Locate the cell with the specified text and output its [X, Y] center coordinate. 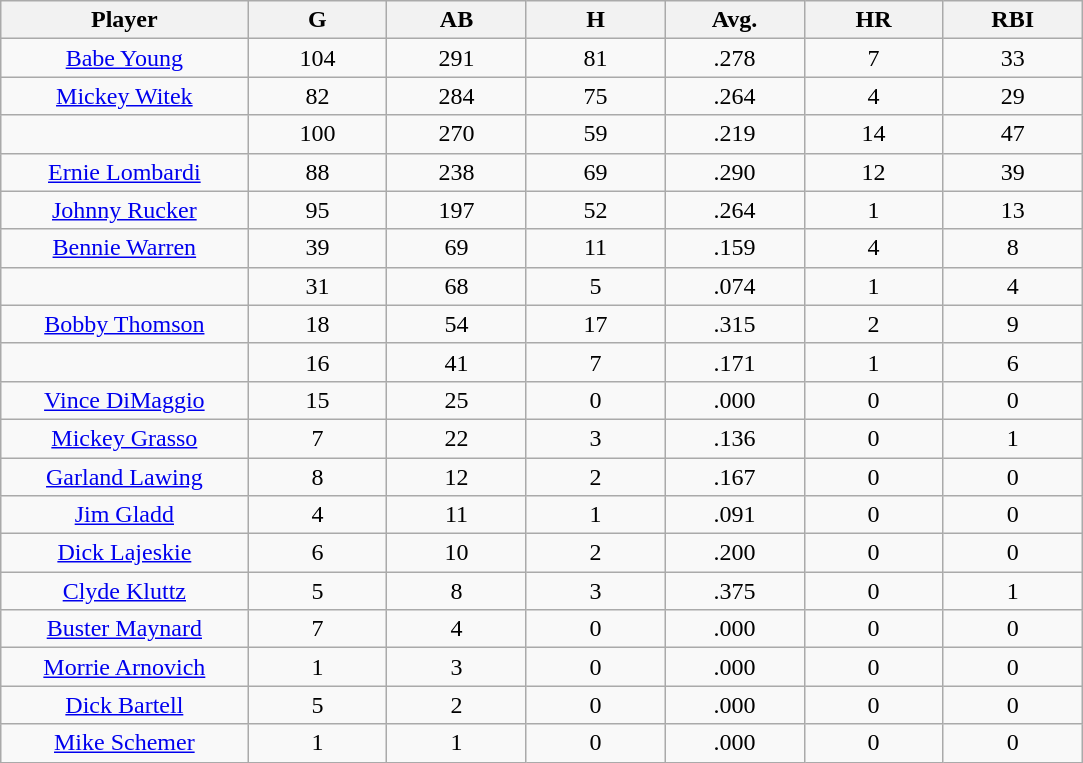
68 [456, 286]
.290 [734, 172]
.167 [734, 477]
284 [456, 96]
100 [318, 134]
81 [596, 58]
Jim Gladd [124, 515]
75 [596, 96]
.200 [734, 553]
Avg. [734, 20]
.171 [734, 362]
Buster Maynard [124, 629]
54 [456, 324]
Dick Lajeskie [124, 553]
14 [874, 134]
88 [318, 172]
95 [318, 210]
.159 [734, 248]
Player [124, 20]
HR [874, 20]
Bennie Warren [124, 248]
59 [596, 134]
52 [596, 210]
.074 [734, 286]
33 [1012, 58]
29 [1012, 96]
Mickey Witek [124, 96]
197 [456, 210]
G [318, 20]
Morrie Arnovich [124, 667]
.136 [734, 438]
270 [456, 134]
Vince DiMaggio [124, 400]
.278 [734, 58]
H [596, 20]
291 [456, 58]
16 [318, 362]
238 [456, 172]
9 [1012, 324]
Ernie Lombardi [124, 172]
13 [1012, 210]
.375 [734, 591]
18 [318, 324]
82 [318, 96]
22 [456, 438]
Clyde Kluttz [124, 591]
17 [596, 324]
25 [456, 400]
Mickey Grasso [124, 438]
Dick Bartell [124, 705]
.315 [734, 324]
15 [318, 400]
41 [456, 362]
.219 [734, 134]
Babe Young [124, 58]
Mike Schemer [124, 743]
RBI [1012, 20]
Bobby Thomson [124, 324]
31 [318, 286]
Garland Lawing [124, 477]
47 [1012, 134]
AB [456, 20]
10 [456, 553]
.091 [734, 515]
Johnny Rucker [124, 210]
104 [318, 58]
